Detect which cell encompasses the target text, then output its (x, y) center coordinate. 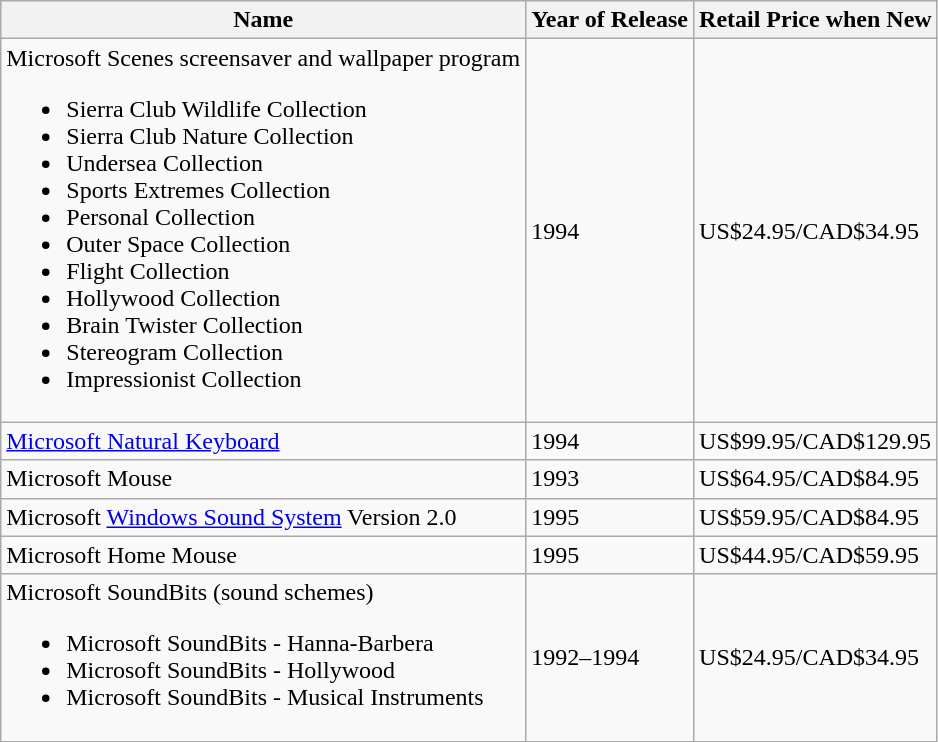
US$64.95/CAD$84.95 (816, 479)
Microsoft SoundBits (sound schemes)Microsoft SoundBits - Hanna-BarberaMicrosoft SoundBits - HollywoodMicrosoft SoundBits - Musical Instruments (264, 658)
Retail Price when New (816, 20)
1993 (610, 479)
Year of Release (610, 20)
Microsoft Windows Sound System Version 2.0 (264, 517)
US$59.95/CAD$84.95 (816, 517)
Microsoft Home Mouse (264, 555)
US$44.95/CAD$59.95 (816, 555)
1992–1994 (610, 658)
Microsoft Mouse (264, 479)
Microsoft Natural Keyboard (264, 441)
US$99.95/CAD$129.95 (816, 441)
Name (264, 20)
